Capture the cell that displays the provided text and extract its (x, y) central coordinate. 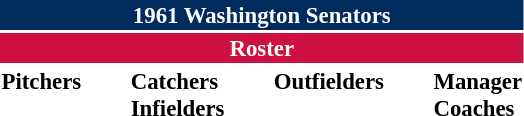
1961 Washington Senators (262, 15)
Roster (262, 48)
